Extract the (X, Y) coordinate from the center of the cell holding the provided text.  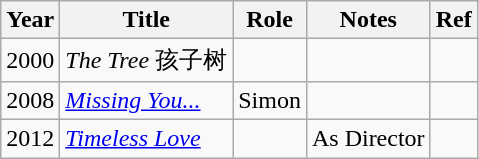
Timeless Love (146, 138)
Role (270, 20)
Notes (368, 20)
Year (30, 20)
2012 (30, 138)
2008 (30, 100)
The Tree 孩子树 (146, 60)
2000 (30, 60)
Ref (454, 20)
Title (146, 20)
Missing You... (146, 100)
As Director (368, 138)
Simon (270, 100)
